Find where the given text appears and provide that cell's center as [x, y] coordinate. 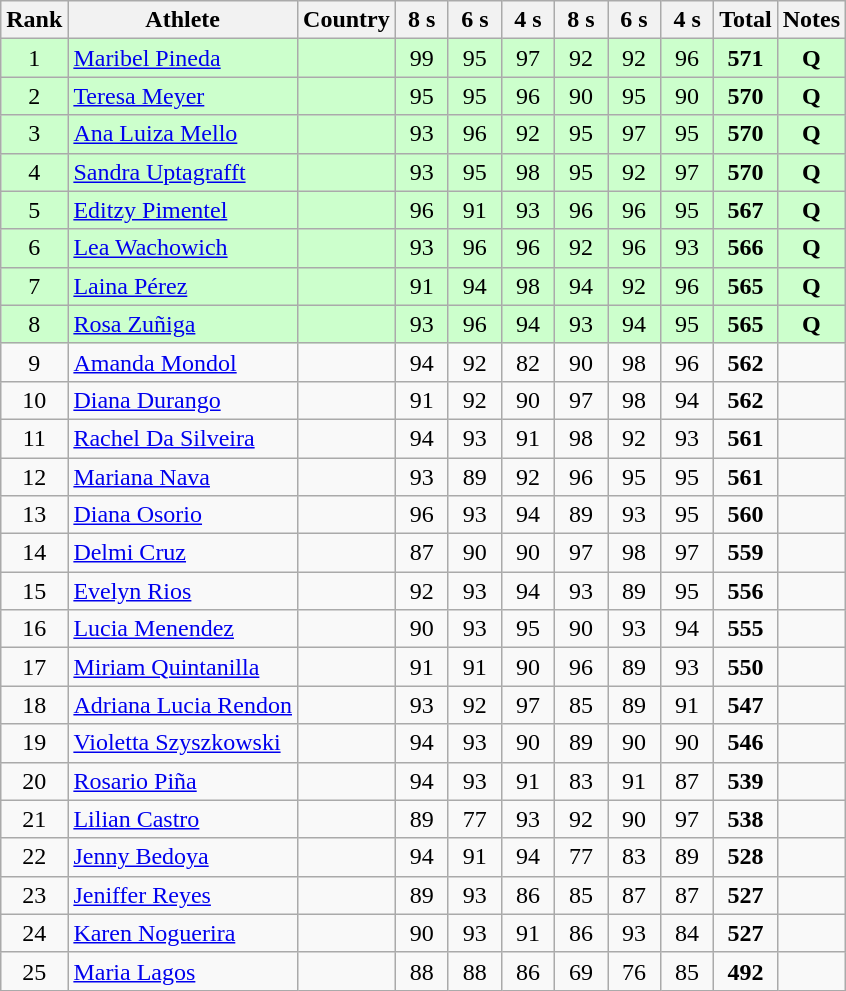
Teresa Meyer [183, 96]
Rosario Piña [183, 781]
Evelyn Rios [183, 591]
Rosa Zuñiga [183, 324]
17 [34, 667]
560 [746, 515]
15 [34, 591]
Country [347, 20]
16 [34, 629]
20 [34, 781]
Notes [811, 20]
76 [634, 971]
Maribel Pineda [183, 58]
25 [34, 971]
Total [746, 20]
Lea Wachowich [183, 248]
Athlete [183, 20]
Amanda Mondol [183, 362]
5 [34, 210]
84 [688, 933]
Jeniffer Reyes [183, 895]
556 [746, 591]
19 [34, 743]
14 [34, 553]
23 [34, 895]
18 [34, 705]
2 [34, 96]
Lilian Castro [183, 819]
547 [746, 705]
567 [746, 210]
Sandra Uptagrafft [183, 172]
82 [528, 362]
Diana Osorio [183, 515]
10 [34, 400]
69 [580, 971]
Ana Luiza Mello [183, 134]
Delmi Cruz [183, 553]
21 [34, 819]
566 [746, 248]
538 [746, 819]
550 [746, 667]
Karen Noguerira [183, 933]
Maria Lagos [183, 971]
Jenny Bedoya [183, 857]
24 [34, 933]
11 [34, 438]
Violetta Szyszkowski [183, 743]
Editzy Pimentel [183, 210]
528 [746, 857]
8 [34, 324]
555 [746, 629]
492 [746, 971]
Rachel Da Silveira [183, 438]
3 [34, 134]
12 [34, 477]
99 [422, 58]
Rank [34, 20]
1 [34, 58]
546 [746, 743]
Diana Durango [183, 400]
6 [34, 248]
7 [34, 286]
22 [34, 857]
Mariana Nava [183, 477]
539 [746, 781]
Miriam Quintanilla [183, 667]
13 [34, 515]
4 [34, 172]
Adriana Lucia Rendon [183, 705]
Laina Pérez [183, 286]
559 [746, 553]
571 [746, 58]
Lucia Menendez [183, 629]
9 [34, 362]
